Determine the (x, y) coordinate at the center of the cell enclosing the given text.  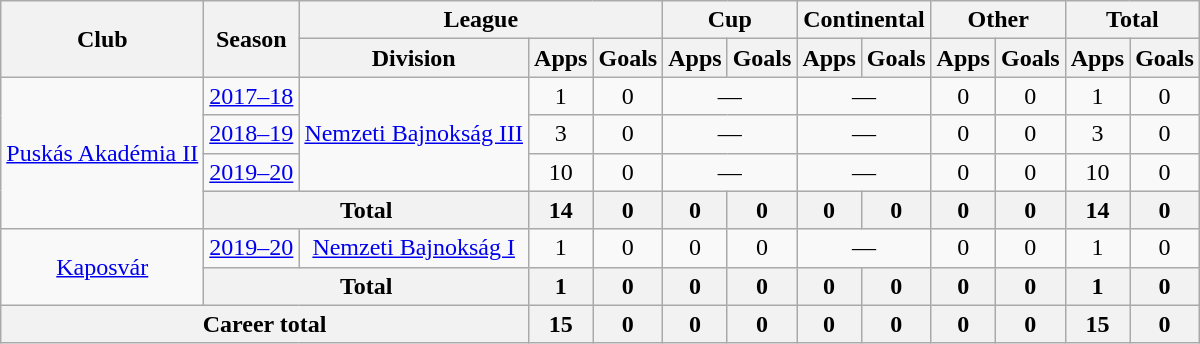
Cup (730, 20)
Nemzeti Bajnokság I (414, 248)
2018–19 (252, 134)
Career total (265, 324)
Season (252, 39)
Puskás Akadémia II (102, 153)
Club (102, 39)
League (481, 20)
Nemzeti Bajnokság III (414, 134)
Continental (864, 20)
2017–18 (252, 96)
Other (998, 20)
Kaposvár (102, 267)
Division (414, 58)
